Find where the given text appears and provide that cell's center as (X, Y) coordinate. 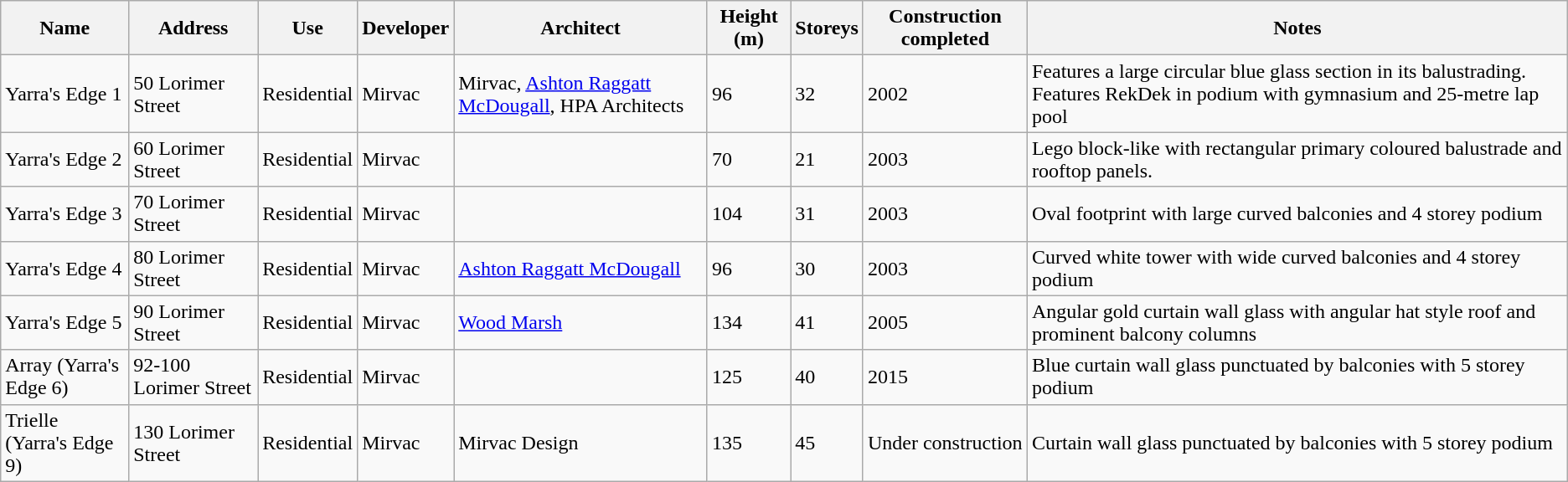
32 (828, 94)
Name (65, 28)
Features a large circular blue glass section in its balustrading. Features RekDek in podium with gymnasium and 25-metre lap pool (1297, 94)
Lego block-like with rectangular primary coloured balustrade and rooftop panels. (1297, 159)
2002 (945, 94)
Address (193, 28)
Architect (581, 28)
92-100 Lorimer Street (193, 377)
Height (m) (749, 28)
41 (828, 323)
50 Lorimer Street (193, 94)
Ashton Raggatt McDougall (581, 268)
Curtain wall glass punctuated by balconies with 5 storey podium (1297, 443)
104 (749, 214)
Array (Yarra's Edge 6) (65, 377)
Yarra's Edge 1 (65, 94)
Angular gold curtain wall glass with angular hat style roof and prominent balcony columns (1297, 323)
Use (308, 28)
Under construction (945, 443)
Mirvac, Ashton Raggatt McDougall, HPA Architects (581, 94)
134 (749, 323)
31 (828, 214)
30 (828, 268)
Construction completed (945, 28)
45 (828, 443)
21 (828, 159)
Developer (405, 28)
135 (749, 443)
Blue curtain wall glass punctuated by balconies with 5 storey podium (1297, 377)
2015 (945, 377)
Mirvac Design (581, 443)
80 Lorimer Street (193, 268)
Oval footprint with large curved balconies and 4 storey podium (1297, 214)
Yarra's Edge 5 (65, 323)
Notes (1297, 28)
Trielle (Yarra's Edge 9) (65, 443)
40 (828, 377)
Yarra's Edge 4 (65, 268)
Yarra's Edge 2 (65, 159)
125 (749, 377)
Curved white tower with wide curved balconies and 4 storey podium (1297, 268)
130 Lorimer Street (193, 443)
60 Lorimer Street (193, 159)
Wood Marsh (581, 323)
90 Lorimer Street (193, 323)
70 (749, 159)
70 Lorimer Street (193, 214)
Storeys (828, 28)
Yarra's Edge 3 (65, 214)
2005 (945, 323)
